From the cell containing the given text, extract its center point as (x, y) coordinate. 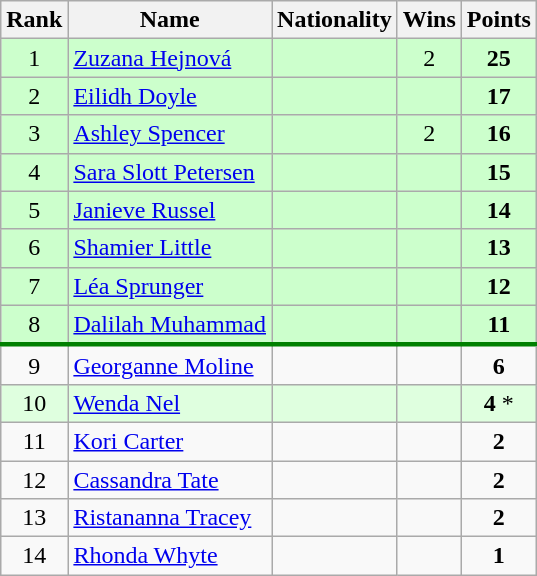
Ashley Spencer (170, 134)
Rank (34, 20)
Léa Sprunger (170, 286)
9 (34, 365)
10 (34, 403)
Rhonda Whyte (170, 556)
15 (498, 172)
4 (34, 172)
Sara Slott Petersen (170, 172)
16 (498, 134)
17 (498, 96)
5 (34, 210)
Points (498, 20)
Dalilah Muhammad (170, 325)
Wins (429, 20)
Kori Carter (170, 441)
8 (34, 325)
Shamier Little (170, 248)
Cassandra Tate (170, 479)
Nationality (335, 20)
25 (498, 58)
Janieve Russel (170, 210)
3 (34, 134)
Ristananna Tracey (170, 518)
7 (34, 286)
Name (170, 20)
Zuzana Hejnová (170, 58)
Wenda Nel (170, 403)
4 * (498, 403)
Georganne Moline (170, 365)
Eilidh Doyle (170, 96)
